Capture the cell that displays the provided text and extract its [X, Y] central coordinate. 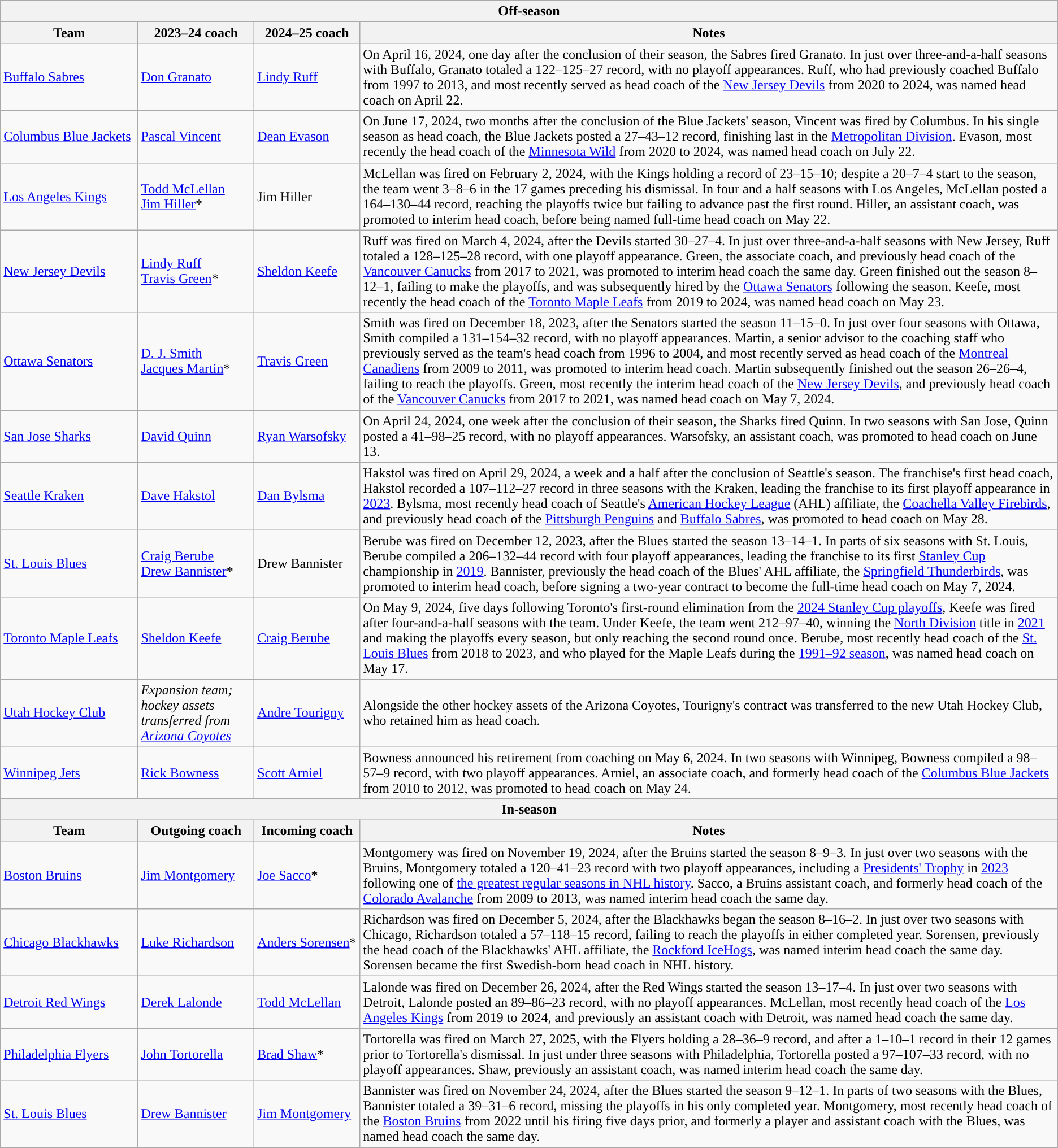
Pascal Vincent [196, 137]
Todd McLellan [307, 1002]
Craig Berube [307, 638]
Expansion team; hockey assets transferred from Arizona Coyotes [196, 713]
Dan Bylsma [307, 496]
Luke Richardson [196, 942]
John Tortorella [196, 1054]
Anders Sorensen* [307, 942]
Chicago Blackhawks [69, 942]
D. J. SmithJacques Martin* [196, 362]
Don Granato [196, 77]
Utah Hockey Club [69, 713]
Seattle Kraken [69, 496]
Lindy Ruff [307, 77]
Craig BerubeDrew Bannister* [196, 563]
Winnipeg Jets [69, 773]
San Jose Sharks [69, 436]
Travis Green [307, 362]
Rick Bowness [196, 773]
In-season [529, 810]
2024–25 coach [307, 33]
David Quinn [196, 436]
Detroit Red Wings [69, 1002]
Los Angeles Kings [69, 197]
Toronto Maple Leafs [69, 638]
Columbus Blue Jackets [69, 137]
Ottawa Senators [69, 362]
Buffalo Sabres [69, 77]
Ryan Warsofsky [307, 436]
Scott Arniel [307, 773]
Boston Bruins [69, 876]
Andre Tourigny [307, 713]
Joe Sacco* [307, 876]
New Jersey Devils [69, 271]
Off-season [529, 11]
Philadelphia Flyers [69, 1054]
Outgoing coach [196, 831]
Jim Hiller [307, 197]
Lindy RuffTravis Green* [196, 271]
Incoming coach [307, 831]
Dean Evason [307, 137]
Derek Lalonde [196, 1002]
2023–24 coach [196, 33]
Todd McLellanJim Hiller* [196, 197]
Dave Hakstol [196, 496]
Brad Shaw* [307, 1054]
